Detect which cell encompasses the target text, then output its [X, Y] center coordinate. 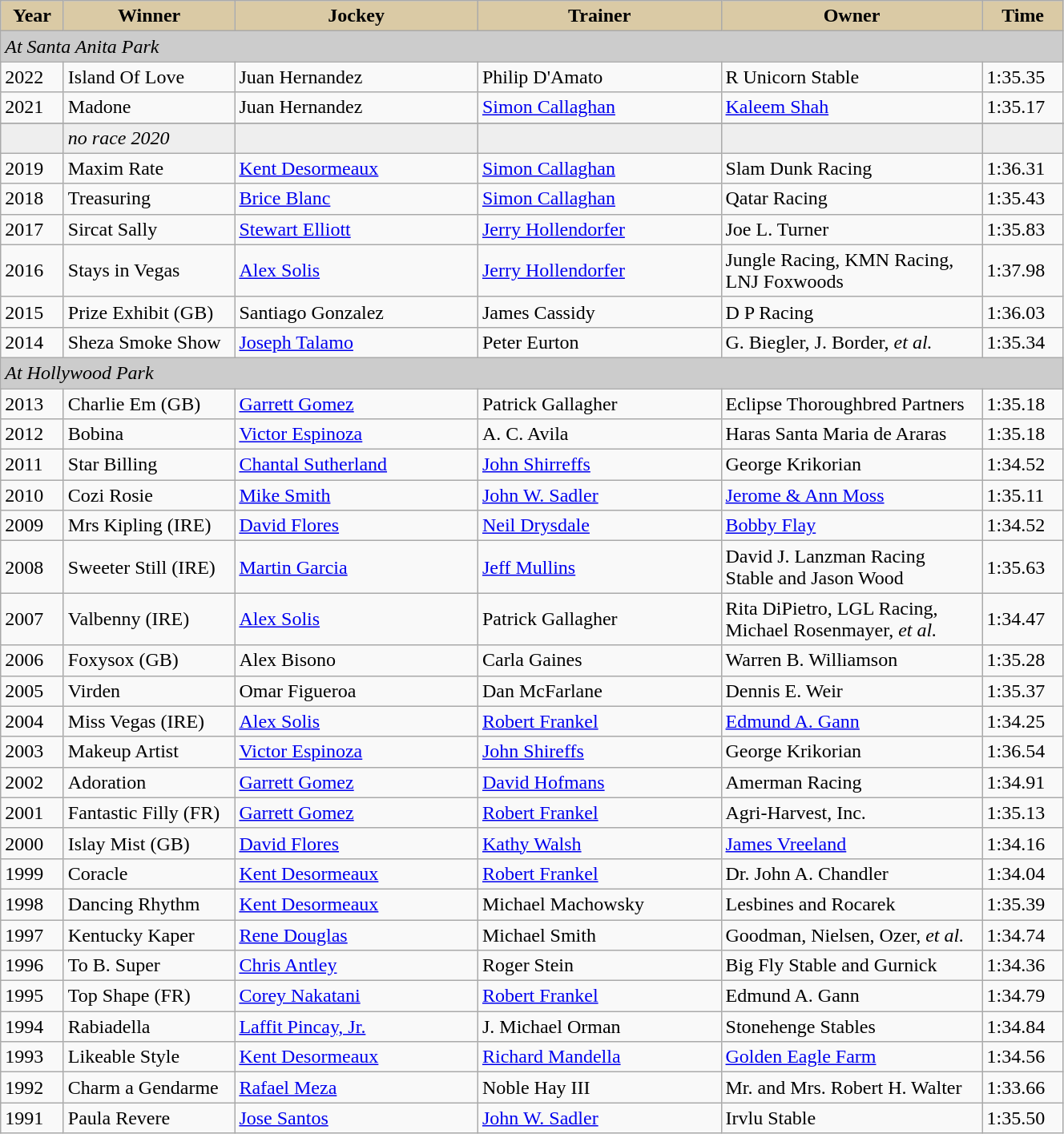
2009 [32, 526]
At Hollywood Park [532, 373]
1:35.43 [1022, 199]
Winner [149, 16]
1:34.74 [1022, 935]
1998 [32, 904]
2019 [32, 168]
1:36.03 [1022, 312]
Dennis E. Weir [852, 691]
2000 [32, 843]
Haras Santa Maria de Araras [852, 434]
Owner [852, 16]
2012 [32, 434]
Adoration [149, 782]
Amerman Racing [852, 782]
Chris Antley [357, 966]
John Shirreffs [599, 465]
2014 [32, 342]
Prize Exhibit (GB) [149, 312]
Warren B. Williamson [852, 660]
Noble Hay III [599, 1088]
1996 [32, 966]
1:34.79 [1022, 996]
Virden [149, 691]
1:35.11 [1022, 495]
Rabiadella [149, 1027]
1:35.63 [1022, 567]
1:34.04 [1022, 874]
Eclipse Thoroughbred Partners [852, 403]
1:34.36 [1022, 966]
Fantastic Filly (FR) [149, 813]
1:34.16 [1022, 843]
1:36.54 [1022, 752]
Brice Blanc [357, 199]
1:34.47 [1022, 619]
Qatar Racing [852, 199]
Charm a Gendarme [149, 1088]
Makeup Artist [149, 752]
1999 [32, 874]
David J. Lanzman Racing Stable and Jason Wood [852, 567]
2003 [32, 752]
Mrs Kipling (IRE) [149, 526]
Alex Bisono [357, 660]
J. Michael Orman [599, 1027]
Jeff Mullins [599, 567]
Big Fly Stable and Gurnick [852, 966]
Irvlu Stable [852, 1118]
Richard Mandella [599, 1057]
2008 [32, 567]
Stays in Vegas [149, 271]
Roger Stein [599, 966]
Goodman, Nielsen, Ozer, et al. [852, 935]
James Cassidy [599, 312]
1992 [32, 1088]
2022 [32, 77]
Carla Gaines [599, 660]
A. C. Avila [599, 434]
Madone [149, 107]
James Vreeland [852, 843]
David Hofmans [599, 782]
Dancing Rhythm [149, 904]
1997 [32, 935]
Jerome & Ann Moss [852, 495]
Time [1022, 16]
2007 [32, 619]
1:34.84 [1022, 1027]
Valbenny (IRE) [149, 619]
Lesbines and Rocarek [852, 904]
Corey Nakatani [357, 996]
D P Racing [852, 312]
Foxysox (GB) [149, 660]
1:35.13 [1022, 813]
Joseph Talamo [357, 342]
2018 [32, 199]
Dr. John A. Chandler [852, 874]
1:37.98 [1022, 271]
Stewart Elliott [357, 229]
1:34.91 [1022, 782]
R Unicorn Stable [852, 77]
1:36.31 [1022, 168]
Michael Machowsky [599, 904]
Neil Drysdale [599, 526]
Jose Santos [357, 1118]
Bobina [149, 434]
Kentucky Kaper [149, 935]
1:34.56 [1022, 1057]
At Santa Anita Park [532, 46]
1:35.34 [1022, 342]
1:34.25 [1022, 721]
Jungle Racing, KMN Racing, LNJ Foxwoods [852, 271]
Miss Vegas (IRE) [149, 721]
John Shireffs [599, 752]
Rafael Meza [357, 1088]
1991 [32, 1118]
2013 [32, 403]
2011 [32, 465]
1995 [32, 996]
To B. Super [149, 966]
Michael Smith [599, 935]
Rita DiPietro, LGL Racing, Michael Rosenmayer, et al. [852, 619]
Laffit Pincay, Jr. [357, 1027]
Martin Garcia [357, 567]
no race 2020 [149, 138]
1:35.37 [1022, 691]
Golden Eagle Farm [852, 1057]
Slam Dunk Racing [852, 168]
Star Billing [149, 465]
Santiago Gonzalez [357, 312]
1:35.83 [1022, 229]
2005 [32, 691]
Paula Revere [149, 1118]
Mike Smith [357, 495]
1:35.17 [1022, 107]
2001 [32, 813]
Agri-Harvest, Inc. [852, 813]
1:35.50 [1022, 1118]
Charlie Em (GB) [149, 403]
1:35.35 [1022, 77]
Sircat Sally [149, 229]
Jockey [357, 16]
Trainer [599, 16]
Island Of Love [149, 77]
Peter Eurton [599, 342]
1:33.66 [1022, 1088]
Bobby Flay [852, 526]
2017 [32, 229]
Philip D'Amato [599, 77]
2004 [32, 721]
Omar Figueroa [357, 691]
Islay Mist (GB) [149, 843]
Stonehenge Stables [852, 1027]
G. Biegler, J. Border, et al. [852, 342]
Likeable Style [149, 1057]
Kathy Walsh [599, 843]
Sheza Smoke Show [149, 342]
2015 [32, 312]
Dan McFarlane [599, 691]
2016 [32, 271]
Joe L. Turner [852, 229]
Mr. and Mrs. Robert H. Walter [852, 1088]
Year [32, 16]
Cozi Rosie [149, 495]
Sweeter Still (IRE) [149, 567]
Maxim Rate [149, 168]
1:35.39 [1022, 904]
1993 [32, 1057]
2021 [32, 107]
Top Shape (FR) [149, 996]
Rene Douglas [357, 935]
2002 [32, 782]
2010 [32, 495]
Treasuring [149, 199]
2006 [32, 660]
Chantal Sutherland [357, 465]
Kaleem Shah [852, 107]
1994 [32, 1027]
1:35.28 [1022, 660]
Coracle [149, 874]
